Extract the (x, y) coordinate from the center of the cell holding the provided text.  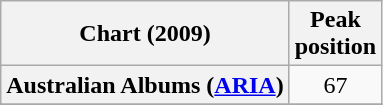
Peak position (335, 34)
Chart (2009) (145, 34)
67 (335, 85)
Australian Albums (ARIA) (145, 85)
